Output the (x, y) coordinate of the center of the cell containing the given text.  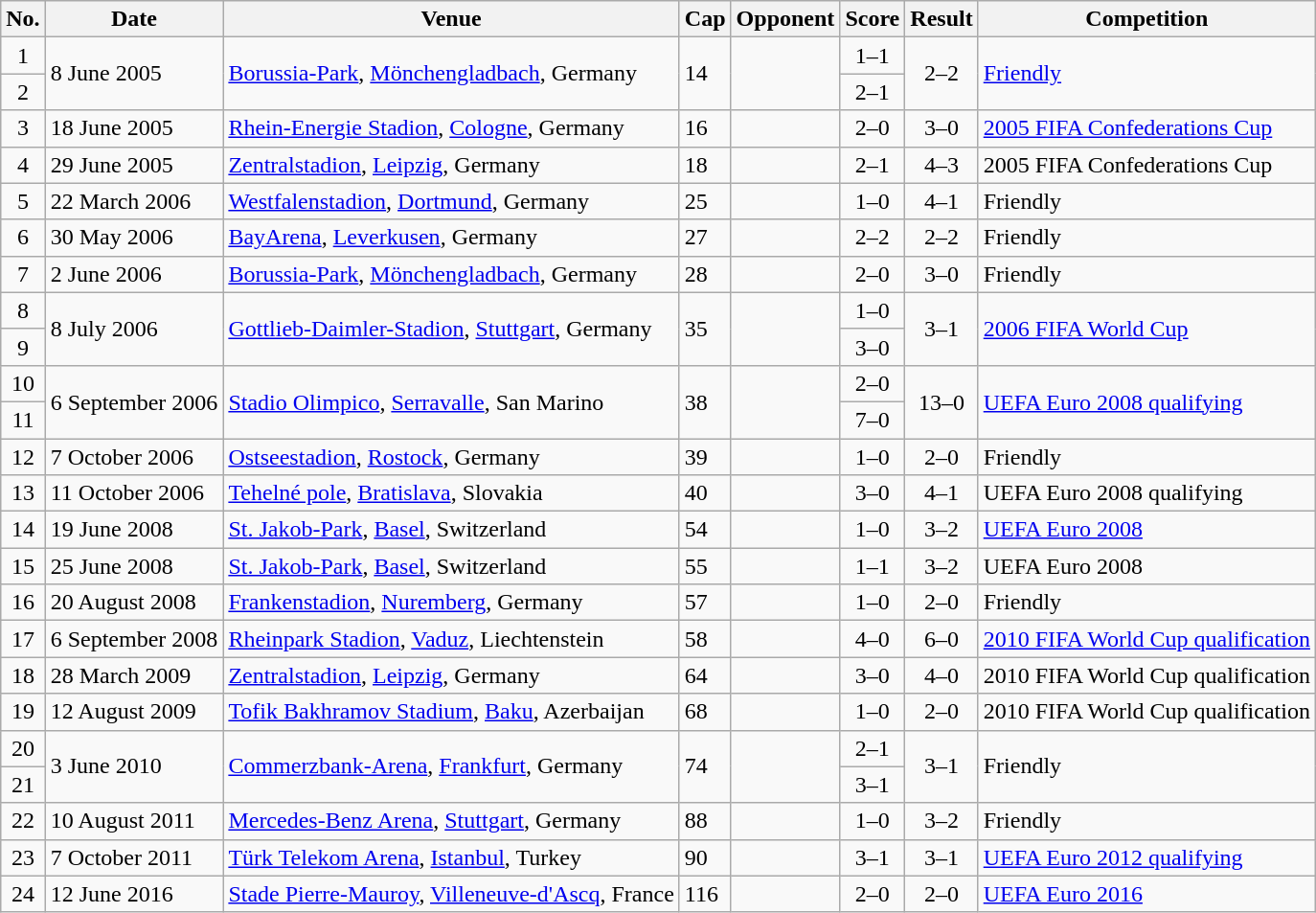
Rheinpark Stadion, Vaduz, Liechtenstein (451, 639)
57 (705, 603)
Ostseestadion, Rostock, Germany (451, 457)
20 August 2008 (134, 603)
10 August 2011 (134, 821)
7 October 2011 (134, 857)
17 (23, 639)
Venue (451, 19)
Stadio Olimpico, Serravalle, San Marino (451, 401)
Türk Telekom Arena, Istanbul, Turkey (451, 857)
6 September 2008 (134, 639)
40 (705, 493)
Date (134, 19)
Gottlieb-Daimler-Stadion, Stuttgart, Germany (451, 329)
12 August 2009 (134, 712)
6 September 2006 (134, 401)
12 (23, 457)
1 (23, 56)
29 June 2005 (134, 165)
12 June 2016 (134, 894)
64 (705, 675)
35 (705, 329)
UEFA Euro 2012 qualifying (1146, 857)
7 (23, 274)
4–3 (942, 165)
19 June 2008 (134, 530)
39 (705, 457)
22 March 2006 (134, 201)
28 (705, 274)
Commerzbank-Arena, Frankfurt, Germany (451, 766)
24 (23, 894)
11 October 2006 (134, 493)
74 (705, 766)
BayArena, Leverkusen, Germany (451, 238)
25 (705, 201)
25 June 2008 (134, 566)
3 (23, 128)
3 June 2010 (134, 766)
Frankenstadion, Nuremberg, Germany (451, 603)
11 (23, 420)
54 (705, 530)
23 (23, 857)
Competition (1146, 19)
20 (23, 748)
6 (23, 238)
6–0 (942, 639)
88 (705, 821)
8 June 2005 (134, 74)
Opponent (785, 19)
7 October 2006 (134, 457)
Tehelné pole, Bratislava, Slovakia (451, 493)
13–0 (942, 401)
21 (23, 785)
15 (23, 566)
2 June 2006 (134, 274)
55 (705, 566)
5 (23, 201)
8 July 2006 (134, 329)
Cap (705, 19)
19 (23, 712)
10 (23, 383)
18 June 2005 (134, 128)
No. (23, 19)
116 (705, 894)
9 (23, 347)
8 (23, 310)
2 (23, 92)
Mercedes-Benz Arena, Stuttgart, Germany (451, 821)
Rhein-Energie Stadion, Cologne, Germany (451, 128)
68 (705, 712)
7–0 (873, 420)
28 March 2009 (134, 675)
Score (873, 19)
Westfalenstadion, Dortmund, Germany (451, 201)
Result (942, 19)
Stade Pierre-Mauroy, Villeneuve-d'Ascq, France (451, 894)
13 (23, 493)
22 (23, 821)
27 (705, 238)
UEFA Euro 2016 (1146, 894)
58 (705, 639)
2006 FIFA World Cup (1146, 329)
38 (705, 401)
90 (705, 857)
4 (23, 165)
30 May 2006 (134, 238)
Tofik Bakhramov Stadium, Baku, Azerbaijan (451, 712)
